Detect which cell encompasses the target text, then output its [x, y] center coordinate. 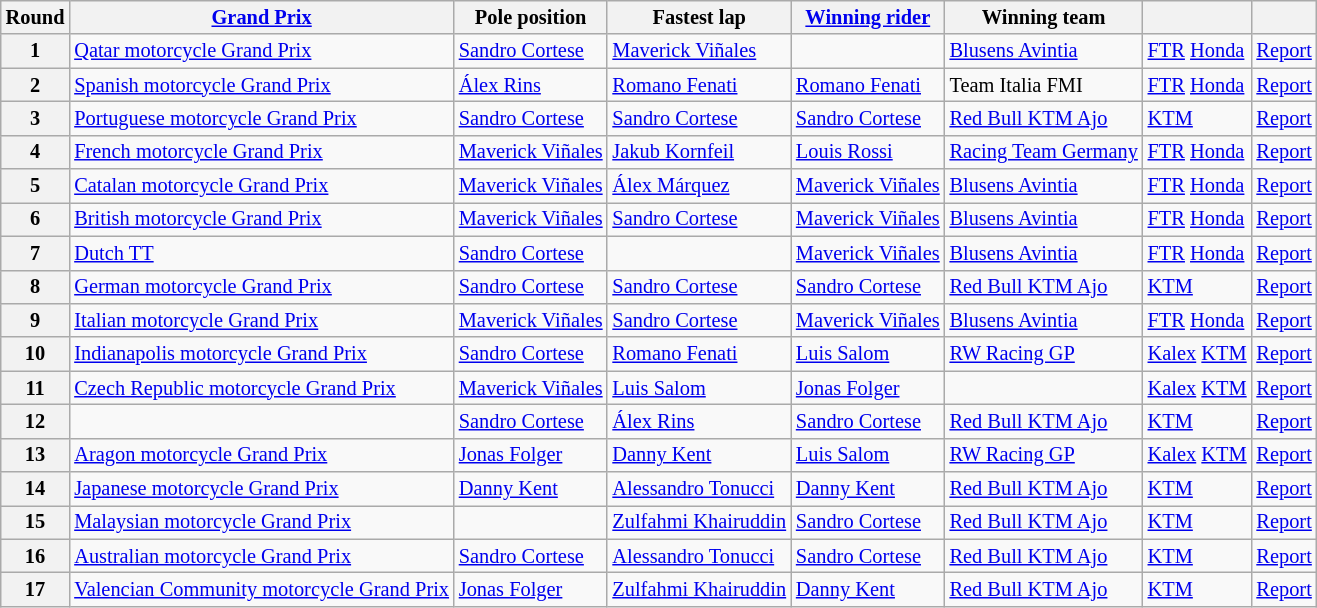
3 [36, 118]
Australian motorcycle Grand Prix [262, 556]
Catalan motorcycle Grand Prix [262, 186]
12 [36, 421]
Louis Rossi [868, 152]
Japanese motorcycle Grand Prix [262, 489]
11 [36, 388]
Racing Team Germany [1044, 152]
Aragon motorcycle Grand Prix [262, 455]
Jakub Kornfeil [699, 152]
Dutch TT [262, 253]
10 [36, 354]
16 [36, 556]
Team Italia FMI [1044, 85]
15 [36, 522]
6 [36, 219]
Czech Republic motorcycle Grand Prix [262, 388]
Winning rider [868, 17]
Round [36, 17]
1 [36, 51]
Grand Prix [262, 17]
8 [36, 287]
Italian motorcycle Grand Prix [262, 320]
British motorcycle Grand Prix [262, 219]
17 [36, 589]
Álex Márquez [699, 186]
Winning team [1044, 17]
2 [36, 85]
Spanish motorcycle Grand Prix [262, 85]
Valencian Community motorcycle Grand Prix [262, 589]
Qatar motorcycle Grand Prix [262, 51]
Pole position [531, 17]
7 [36, 253]
Malaysian motorcycle Grand Prix [262, 522]
14 [36, 489]
Portuguese motorcycle Grand Prix [262, 118]
4 [36, 152]
German motorcycle Grand Prix [262, 287]
13 [36, 455]
5 [36, 186]
Indianapolis motorcycle Grand Prix [262, 354]
French motorcycle Grand Prix [262, 152]
Fastest lap [699, 17]
9 [36, 320]
